Output the [X, Y] coordinate of the center of the cell containing the given text.  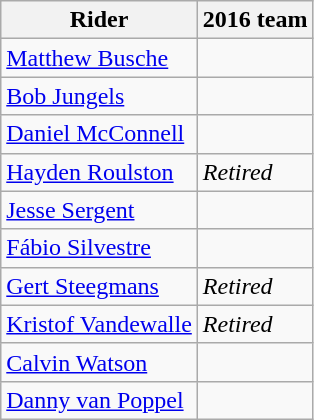
Matthew Busche [100, 58]
Rider [100, 20]
Hayden Roulston [100, 172]
2016 team [255, 20]
Daniel McConnell [100, 134]
Danny van Poppel [100, 400]
Bob Jungels [100, 96]
Jesse Sergent [100, 210]
Gert Steegmans [100, 286]
Fábio Silvestre [100, 248]
Calvin Watson [100, 362]
Kristof Vandewalle [100, 324]
